Return the [x, y] coordinate for the center point of the cell that contains the specified text.  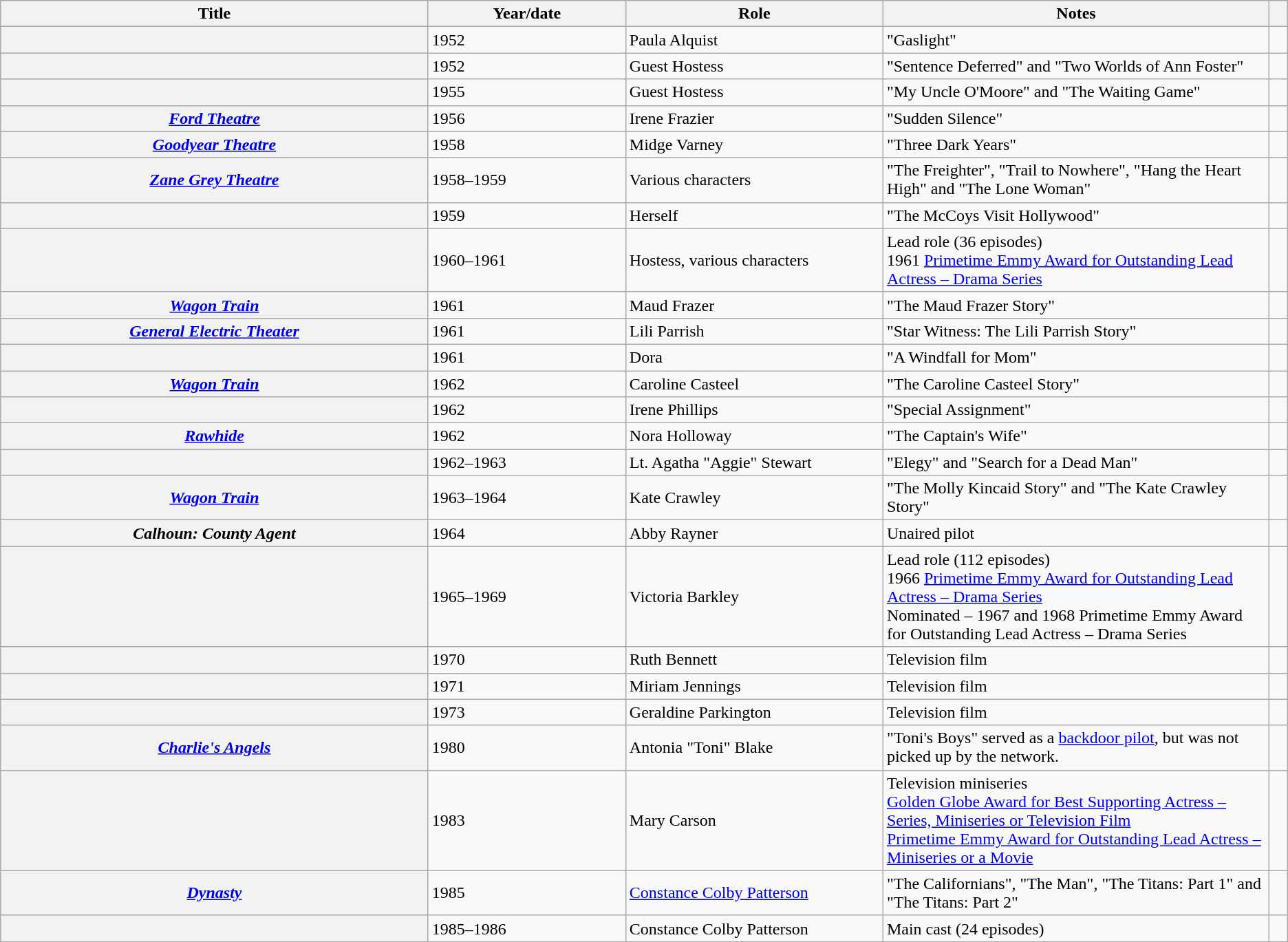
1958 [527, 144]
Antonia "Toni" Blake [754, 747]
1980 [527, 747]
1963–1964 [527, 498]
Nora Holloway [754, 436]
Unaired pilot [1076, 533]
Paula Alquist [754, 40]
Various characters [754, 180]
Geraldine Parkington [754, 712]
Lead role (36 episodes)1961 Primetime Emmy Award for Outstanding Lead Actress – Drama Series [1076, 260]
"The Caroline Casteel Story" [1076, 383]
Calhoun: County Agent [215, 533]
Hostess, various characters [754, 260]
"The Freighter", "Trail to Nowhere", "Hang the Heart High" and "The Lone Woman" [1076, 180]
Maud Frazer [754, 305]
"The McCoys Visit Hollywood" [1076, 215]
Rawhide [215, 436]
"Gaslight" [1076, 40]
1971 [527, 686]
"The Molly Kincaid Story" and "The Kate Crawley Story" [1076, 498]
Abby Rayner [754, 533]
Kate Crawley [754, 498]
Charlie's Angels [215, 747]
"Elegy" and "Search for a Dead Man" [1076, 462]
Ruth Bennett [754, 660]
1965–1969 [527, 597]
Caroline Casteel [754, 383]
1955 [527, 92]
1960–1961 [527, 260]
"Star Witness: The Lili Parrish Story" [1076, 331]
Lili Parrish [754, 331]
1983 [527, 820]
Irene Phillips [754, 410]
1985–1986 [527, 928]
Year/date [527, 14]
"Special Assignment" [1076, 410]
1973 [527, 712]
Notes [1076, 14]
"The Californians", "The Man", "The Titans: Part 1" and "The Titans: Part 2" [1076, 893]
Goodyear Theatre [215, 144]
1964 [527, 533]
Miriam Jennings [754, 686]
General Electric Theater [215, 331]
1985 [527, 893]
Dora [754, 357]
"Toni's Boys" served as a backdoor pilot, but was not picked up by the network. [1076, 747]
1958–1959 [527, 180]
"My Uncle O'Moore" and "The Waiting Game" [1076, 92]
1956 [527, 118]
Mary Carson [754, 820]
Victoria Barkley [754, 597]
"Sudden Silence" [1076, 118]
Zane Grey Theatre [215, 180]
Lt. Agatha "Aggie" Stewart [754, 462]
Ford Theatre [215, 118]
Midge Varney [754, 144]
"Sentence Deferred" and "Two Worlds of Ann Foster" [1076, 66]
Role [754, 14]
1962–1963 [527, 462]
"The Captain's Wife" [1076, 436]
"A Windfall for Mom" [1076, 357]
1959 [527, 215]
Dynasty [215, 893]
Herself [754, 215]
"Three Dark Years" [1076, 144]
"The Maud Frazer Story" [1076, 305]
Title [215, 14]
1970 [527, 660]
Irene Frazier [754, 118]
Main cast (24 episodes) [1076, 928]
